Determine the [X, Y] coordinate at the center of the cell enclosing the given text.  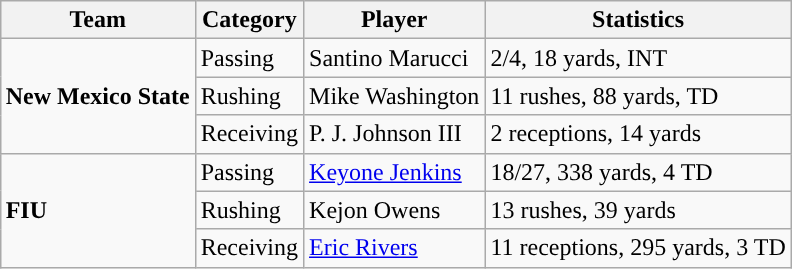
Eric Rivers [394, 248]
FIU [98, 210]
Santino Marucci [394, 58]
11 receptions, 295 yards, 3 TD [638, 248]
Keyone Jenkins [394, 172]
P. J. Johnson III [394, 134]
Mike Washington [394, 96]
Statistics [638, 20]
11 rushes, 88 yards, TD [638, 96]
13 rushes, 39 yards [638, 210]
Kejon Owens [394, 210]
Category [249, 20]
2/4, 18 yards, INT [638, 58]
18/27, 338 yards, 4 TD [638, 172]
2 receptions, 14 yards [638, 134]
Team [98, 20]
Player [394, 20]
New Mexico State [98, 96]
